Identify which cell holds the provided text, then report its [X, Y] central coordinate. 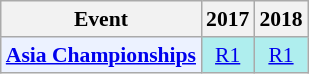
Asia Championships [101, 55]
Event [101, 19]
2017 [228, 19]
2018 [280, 19]
